Output the [X, Y] coordinate of the center of the cell containing the given text.  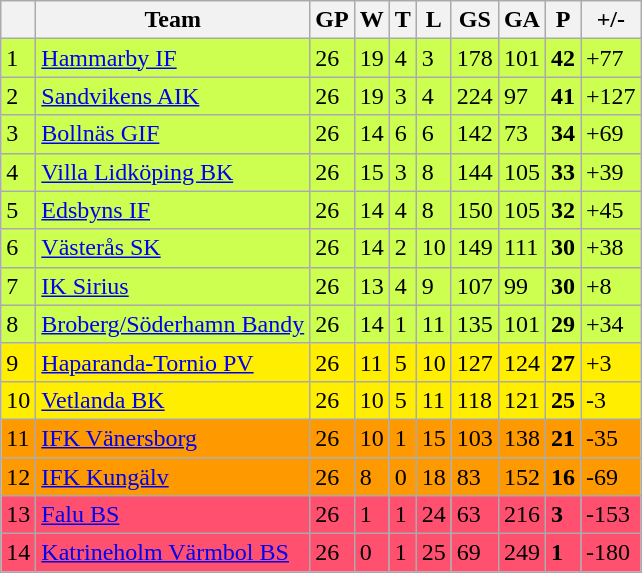
Västerås SK [173, 248]
73 [522, 134]
152 [522, 477]
+69 [610, 134]
29 [562, 324]
Team [173, 20]
+127 [610, 96]
135 [474, 324]
IFK Kungälv [173, 477]
Vetlanda BK [173, 400]
224 [474, 96]
103 [474, 438]
27 [562, 362]
69 [474, 553]
+3 [610, 362]
41 [562, 96]
-3 [610, 400]
-180 [610, 553]
149 [474, 248]
Haparanda-Tornio PV [173, 362]
21 [562, 438]
Edsbyns IF [173, 210]
Katrineholm Värmbol BS [173, 553]
42 [562, 58]
IFK Vänersborg [173, 438]
-35 [610, 438]
+38 [610, 248]
Broberg/Söderhamn Bandy [173, 324]
138 [522, 438]
18 [434, 477]
-153 [610, 515]
216 [522, 515]
33 [562, 172]
124 [522, 362]
97 [522, 96]
+45 [610, 210]
L [434, 20]
Hammarby IF [173, 58]
178 [474, 58]
83 [474, 477]
+39 [610, 172]
12 [18, 477]
24 [434, 515]
-69 [610, 477]
127 [474, 362]
Falu BS [173, 515]
7 [18, 286]
+8 [610, 286]
Villa Lidköping BK [173, 172]
111 [522, 248]
121 [522, 400]
GP [332, 20]
+34 [610, 324]
63 [474, 515]
+77 [610, 58]
107 [474, 286]
+/- [610, 20]
GS [474, 20]
150 [474, 210]
P [562, 20]
Bollnäs GIF [173, 134]
142 [474, 134]
99 [522, 286]
T [402, 20]
249 [522, 553]
W [372, 20]
IK Sirius [173, 286]
32 [562, 210]
16 [562, 477]
34 [562, 134]
Sandvikens AIK [173, 96]
GA [522, 20]
118 [474, 400]
144 [474, 172]
